Capture the cell that displays the provided text and extract its [X, Y] central coordinate. 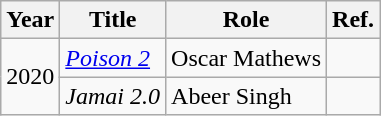
Title [113, 20]
Poison 2 [113, 58]
Jamai 2.0 [113, 96]
Oscar Mathews [246, 58]
Abeer Singh [246, 96]
2020 [30, 77]
Ref. [354, 20]
Year [30, 20]
Role [246, 20]
